Find where the given text appears and provide that cell's center as (x, y) coordinate. 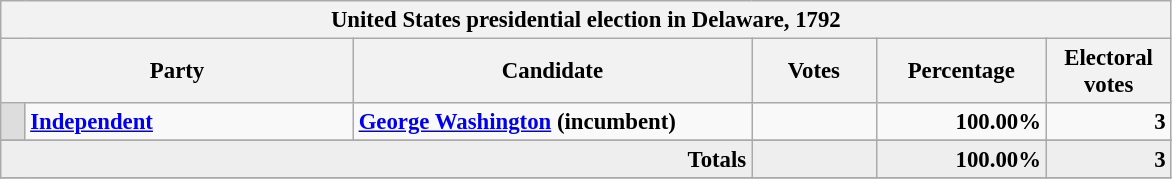
Independent (189, 122)
Party (178, 72)
Candidate (552, 72)
George Washington (incumbent) (552, 122)
Percentage (961, 72)
United States presidential election in Delaware, 1792 (586, 20)
Electoral votes (1108, 72)
Votes (814, 72)
Totals (376, 160)
